Return (X, Y) of the center of cell containing provided text 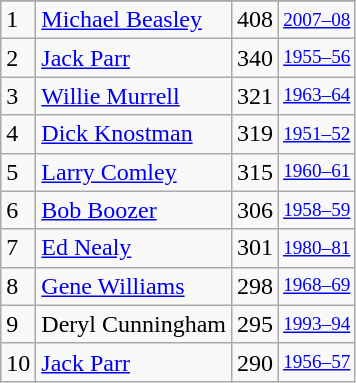
7 (18, 248)
319 (256, 134)
306 (256, 210)
4 (18, 134)
6 (18, 210)
340 (256, 58)
9 (18, 324)
1960–61 (317, 172)
Gene Williams (134, 286)
1951–52 (317, 134)
321 (256, 96)
2 (18, 58)
Deryl Cunningham (134, 324)
Ed Nealy (134, 248)
2007–08 (317, 20)
Willie Murrell (134, 96)
301 (256, 248)
8 (18, 286)
1968–69 (317, 286)
10 (18, 362)
1993–94 (317, 324)
408 (256, 20)
1980–81 (317, 248)
295 (256, 324)
Michael Beasley (134, 20)
1955–56 (317, 58)
Dick Knostman (134, 134)
3 (18, 96)
Bob Boozer (134, 210)
298 (256, 286)
290 (256, 362)
Larry Comley (134, 172)
5 (18, 172)
1956–57 (317, 362)
1 (18, 20)
1958–59 (317, 210)
1963–64 (317, 96)
315 (256, 172)
